Locate the cell with the specified text and output its [x, y] center coordinate. 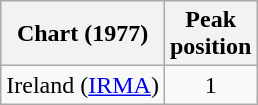
Ireland (IRMA) [83, 85]
1 [210, 85]
Chart (1977) [83, 34]
Peakposition [210, 34]
